Identify which cell holds the provided text, then report its (x, y) central coordinate. 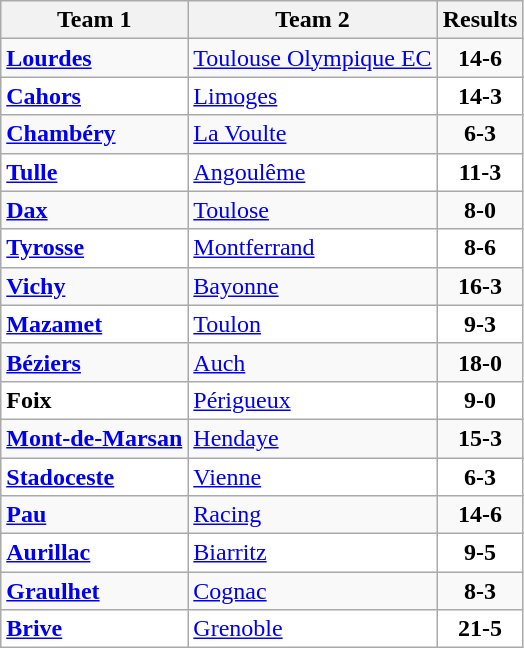
Team 1 (94, 20)
Aurillac (94, 553)
La Voulte (312, 134)
Béziers (94, 362)
Grenoble (312, 629)
Mont-de-Marsan (94, 438)
8-3 (480, 591)
Tulle (94, 172)
Biarritz (312, 553)
18-0 (480, 362)
Montferrand (312, 248)
9-5 (480, 553)
Results (480, 20)
11-3 (480, 172)
Angoulême (312, 172)
8-0 (480, 210)
Brive (94, 629)
Périgueux (312, 400)
Racing (312, 515)
Team 2 (312, 20)
Hendaye (312, 438)
21-5 (480, 629)
Toulose (312, 210)
Toulon (312, 324)
Vienne (312, 477)
15-3 (480, 438)
Graulhet (94, 591)
Cognac (312, 591)
Foix (94, 400)
Limoges (312, 96)
Chambéry (94, 134)
Mazamet (94, 324)
Auch (312, 362)
Dax (94, 210)
Pau (94, 515)
Stadoceste (94, 477)
Toulouse Olympique EC (312, 58)
16-3 (480, 286)
9-0 (480, 400)
Tyrosse (94, 248)
Bayonne (312, 286)
Cahors (94, 96)
9-3 (480, 324)
Vichy (94, 286)
14-3 (480, 96)
8-6 (480, 248)
Lourdes (94, 58)
